Locate the cell with the specified text and output its [x, y] center coordinate. 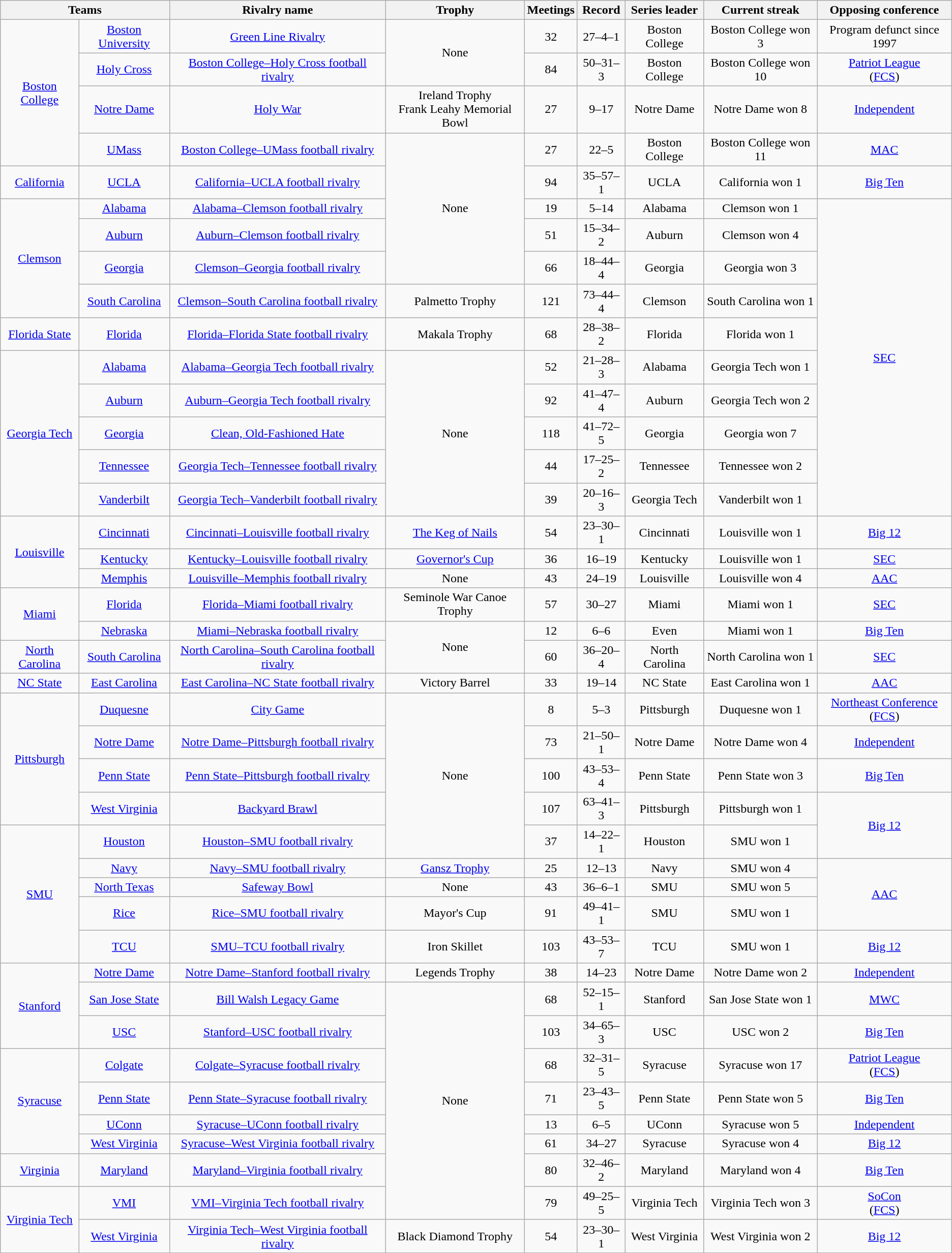
Florida State [40, 334]
Clemson–South Carolina football rivalry [278, 301]
East Carolina–NC State football rivalry [278, 683]
21–28–3 [601, 367]
Victory Barrel [455, 683]
Boston College won 3 [761, 37]
Seminole War Canoe Trophy [455, 604]
Bill Walsh Legacy Game [278, 999]
36–20–4 [601, 657]
51 [551, 235]
118 [551, 433]
Northeast Conference(FCS) [884, 709]
Green Line Rivalry [278, 37]
Georgia Tech won 2 [761, 400]
Teams [85, 10]
Penn State–Syracuse football rivalry [278, 1098]
Even [664, 631]
San Jose State [124, 999]
Louisville–Memphis football rivalry [278, 578]
Program defunct since 1997 [884, 37]
28–38–2 [601, 334]
71 [551, 1098]
Georgia won 3 [761, 267]
61 [551, 1144]
North Carolina won 1 [761, 657]
107 [551, 809]
Syracuse–West Virginia football rivalry [278, 1144]
80 [551, 1170]
Vanderbilt won 1 [761, 499]
19–14 [601, 683]
21–50–1 [601, 742]
49–41–1 [601, 913]
24–19 [601, 578]
Alabama–Georgia Tech football rivalry [278, 367]
Boston College–Holy Cross football rivalry [278, 69]
Palmetto Trophy [455, 301]
East Carolina [124, 683]
Louisville won 4 [761, 578]
30–27 [601, 604]
Clemson won 4 [761, 235]
Notre Dame won 4 [761, 742]
Backyard Brawl [278, 809]
60 [551, 657]
SoCon(FCS) [884, 1203]
91 [551, 913]
Virginia [40, 1170]
57 [551, 604]
Florida won 1 [761, 334]
19 [551, 208]
Georgia won 7 [761, 433]
Boston College won 11 [761, 150]
73–44–4 [601, 301]
Alabama–Clemson football rivalry [278, 208]
38 [551, 973]
Georgia Tech–Vanderbilt football rivalry [278, 499]
Gansz Trophy [455, 868]
Syracuse–UConn football rivalry [278, 1124]
Notre Dame won 8 [761, 109]
California–UCLA football rivalry [278, 182]
The Keg of Nails [455, 533]
Syracuse won 4 [761, 1144]
25 [551, 868]
18–44–4 [601, 267]
23–43–5 [601, 1098]
Houston–SMU football rivalry [278, 841]
UMass [124, 150]
Notre Dame–Pittsburgh football rivalry [278, 742]
California won 1 [761, 182]
Memphis [124, 578]
34–27 [601, 1144]
Maryland–Virginia football rivalry [278, 1170]
16–19 [601, 559]
Iron Skillet [455, 947]
39 [551, 499]
Safeway Bowl [278, 887]
Navy–SMU football rivalry [278, 868]
Governor's Cup [455, 559]
Opposing conference [884, 10]
22–5 [601, 150]
34–65–3 [601, 1032]
Mayor's Cup [455, 913]
13 [551, 1124]
43–53–7 [601, 947]
Meetings [551, 10]
Auburn–Clemson football rivalry [278, 235]
Florida–Miami football rivalry [278, 604]
Holy Cross [124, 69]
52–15–1 [601, 999]
94 [551, 182]
Notre Dame–Stanford football rivalry [278, 973]
79 [551, 1203]
Clemson–Georgia football rivalry [278, 267]
44 [551, 467]
MAC [884, 150]
8 [551, 709]
Maryland won 4 [761, 1170]
USC won 2 [761, 1032]
36 [551, 559]
Record [601, 10]
Notre Dame won 2 [761, 973]
41–47–4 [601, 400]
Nebraska [124, 631]
27–4–1 [601, 37]
Series leader [664, 10]
Ireland TrophyFrank Leahy Memorial Bowl [455, 109]
Pittsburgh won 1 [761, 809]
Colgate [124, 1065]
Legends Trophy [455, 973]
South Carolina won 1 [761, 301]
33 [551, 683]
MWC [884, 999]
73 [551, 742]
37 [551, 841]
41–72–5 [601, 433]
49–25–5 [601, 1203]
84 [551, 69]
36–6–1 [601, 887]
Penn State–Pittsburgh football rivalry [278, 775]
SMU won 5 [761, 887]
Miami–Nebraska football rivalry [278, 631]
Duquesne won 1 [761, 709]
Current streak [761, 10]
Kentucky–Louisville football rivalry [278, 559]
Virginia Tech won 3 [761, 1203]
63–41–3 [601, 809]
Virginia Tech–West Virginia football rivalry [278, 1236]
Vanderbilt [124, 499]
Syracuse won 17 [761, 1065]
Penn State won 5 [761, 1098]
Clemson won 1 [761, 208]
VMI–Virginia Tech football rivalry [278, 1203]
Syracuse won 5 [761, 1124]
Stanford–USC football rivalry [278, 1032]
City Game [278, 709]
Boston College won 10 [761, 69]
Penn State won 3 [761, 775]
5–14 [601, 208]
Tennessee won 2 [761, 467]
43–53–4 [601, 775]
Georgia Tech–Tennessee football rivalry [278, 467]
12 [551, 631]
Boston University [124, 37]
Cincinnati–Louisville football rivalry [278, 533]
VMI [124, 1203]
SMU–TCU football rivalry [278, 947]
Auburn–Georgia Tech football rivalry [278, 400]
East Carolina won 1 [761, 683]
121 [551, 301]
17–25–2 [601, 467]
6–5 [601, 1124]
32 [551, 37]
Black Diamond Trophy [455, 1236]
50–31–3 [601, 69]
52 [551, 367]
100 [551, 775]
66 [551, 267]
Rice [124, 913]
Makala Trophy [455, 334]
12–13 [601, 868]
Rice–SMU football rivalry [278, 913]
SMU won 4 [761, 868]
35–57–1 [601, 182]
California [40, 182]
North Texas [124, 887]
15–34–2 [601, 235]
Colgate–Syracuse football rivalry [278, 1065]
Boston College–UMass football rivalry [278, 150]
9–17 [601, 109]
West Virginia won 2 [761, 1236]
Georgia Tech won 1 [761, 367]
92 [551, 400]
Trophy [455, 10]
San Jose State won 1 [761, 999]
20–16–3 [601, 499]
5–3 [601, 709]
32–31–5 [601, 1065]
14–23 [601, 973]
Duquesne [124, 709]
Florida–Florida State football rivalry [278, 334]
6–6 [601, 631]
Holy War [278, 109]
14–22–1 [601, 841]
Rivalry name [278, 10]
North Carolina–South Carolina football rivalry [278, 657]
Clean, Old-Fashioned Hate [278, 433]
32–46–2 [601, 1170]
